Return [x, y] of the center of cell containing provided text 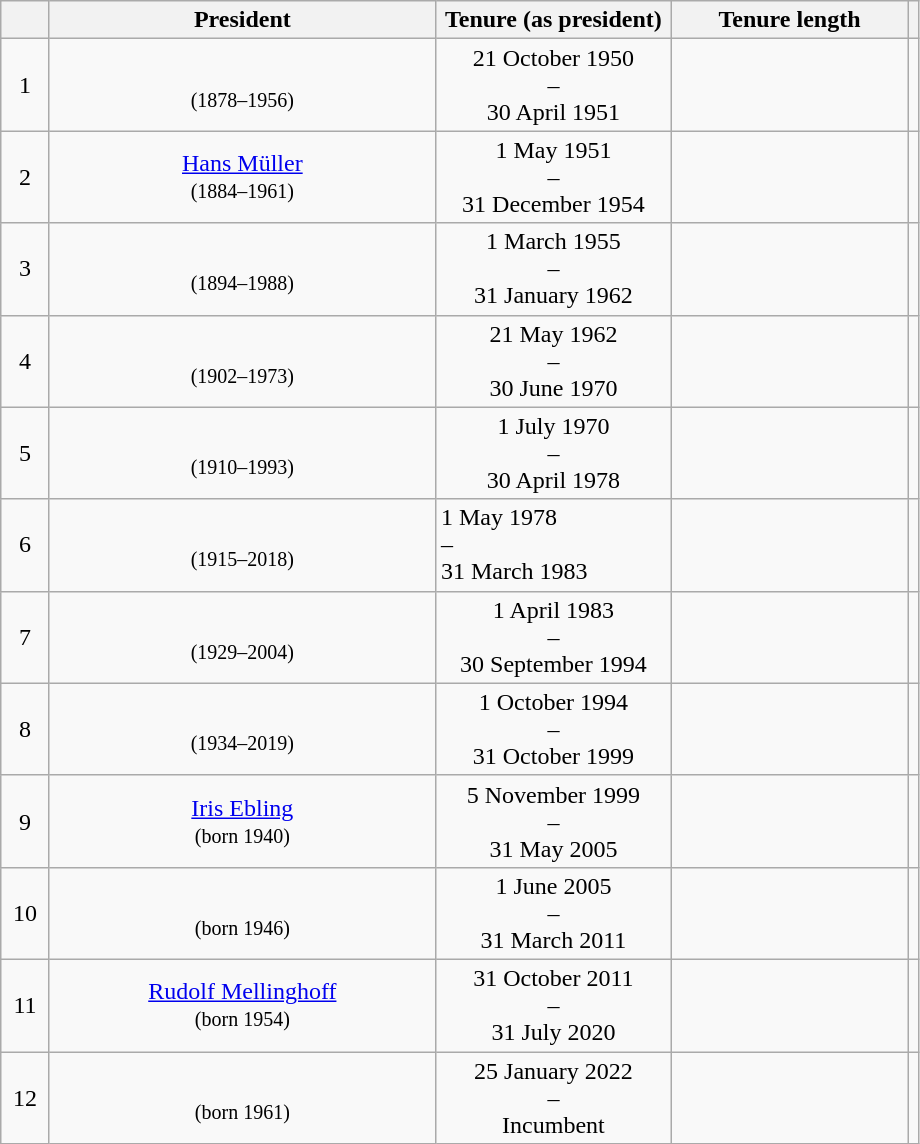
1 May 1978–31 March 1983 [553, 545]
(1929–2004) [242, 637]
(born 1961) [242, 1098]
7 [26, 637]
21 October 1950–30 April 1951 [553, 85]
1 June 2005–31 March 2011 [553, 913]
Rudolf Mellinghoff(born 1954) [242, 1005]
31 October 2011–31 July 2020 [553, 1005]
5 [26, 453]
(1915–2018) [242, 545]
(born 1946) [242, 913]
11 [26, 1005]
25 January 2022–Incumbent [553, 1098]
9 [26, 821]
5 November 1999–31 May 2005 [553, 821]
(1902–1973) [242, 361]
(1934–2019) [242, 729]
21 May 1962–30 June 1970 [553, 361]
1 [26, 85]
(1878–1956) [242, 85]
1 May 1951–31 December 1954 [553, 177]
8 [26, 729]
(1894–1988) [242, 269]
2 [26, 177]
6 [26, 545]
Hans Müller(1884–1961) [242, 177]
1 July 1970–30 April 1978 [553, 453]
1 March 1955–31 January 1962 [553, 269]
President [242, 20]
3 [26, 269]
10 [26, 913]
Tenure length [789, 20]
1 April 1983–30 September 1994 [553, 637]
12 [26, 1098]
4 [26, 361]
(1910–1993) [242, 453]
Iris Ebling(born 1940) [242, 821]
1 October 1994–31 October 1999 [553, 729]
Tenure (as president) [553, 20]
